Capture the cell that displays the provided text and extract its [X, Y] central coordinate. 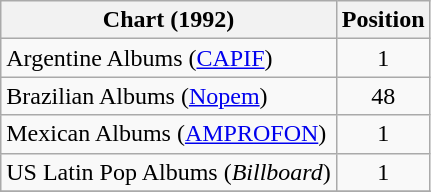
Argentine Albums (CAPIF) [169, 58]
Position [383, 20]
Chart (1992) [169, 20]
48 [383, 96]
Brazilian Albums (Nopem) [169, 96]
Mexican Albums (AMPROFON) [169, 134]
US Latin Pop Albums (Billboard) [169, 172]
